Locate the cell with the specified text and output its (x, y) center coordinate. 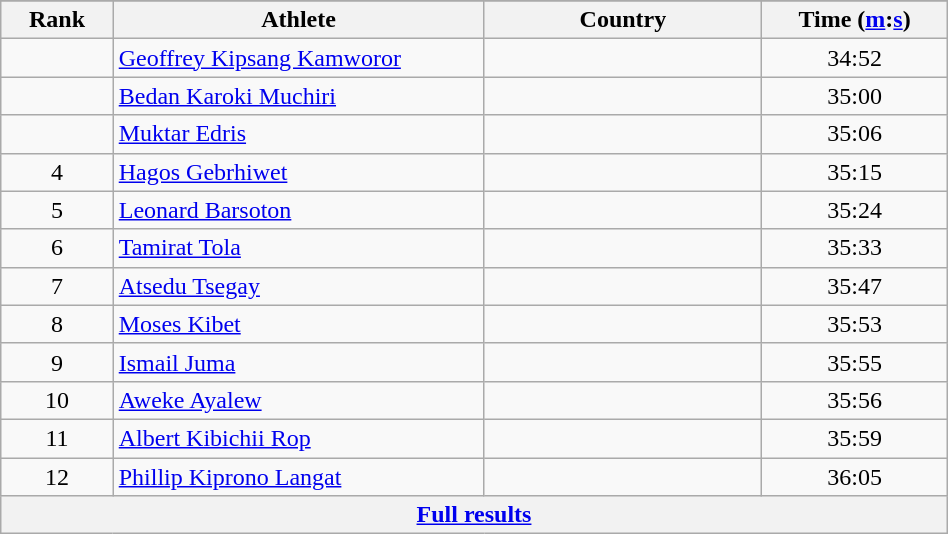
Time (m:s) (854, 20)
Aweke Ayalew (298, 400)
35:24 (854, 210)
Country (623, 20)
Athlete (298, 20)
Leonard Barsoton (298, 210)
10 (57, 400)
35:59 (854, 438)
4 (57, 172)
Hagos Gebrhiwet (298, 172)
35:06 (854, 134)
5 (57, 210)
35:33 (854, 248)
35:53 (854, 324)
Phillip Kiprono Langat (298, 477)
Full results (474, 515)
35:55 (854, 362)
Bedan Karoki Muchiri (298, 96)
Muktar Edris (298, 134)
Atsedu Tsegay (298, 286)
7 (57, 286)
35:47 (854, 286)
11 (57, 438)
Albert Kibichii Rop (298, 438)
6 (57, 248)
Ismail Juma (298, 362)
36:05 (854, 477)
Rank (57, 20)
9 (57, 362)
34:52 (854, 58)
35:00 (854, 96)
8 (57, 324)
12 (57, 477)
Tamirat Tola (298, 248)
35:15 (854, 172)
35:56 (854, 400)
Geoffrey Kipsang Kamworor (298, 58)
Moses Kibet (298, 324)
